Search for the cell housing the specified text and yield its (x, y) center coordinate. 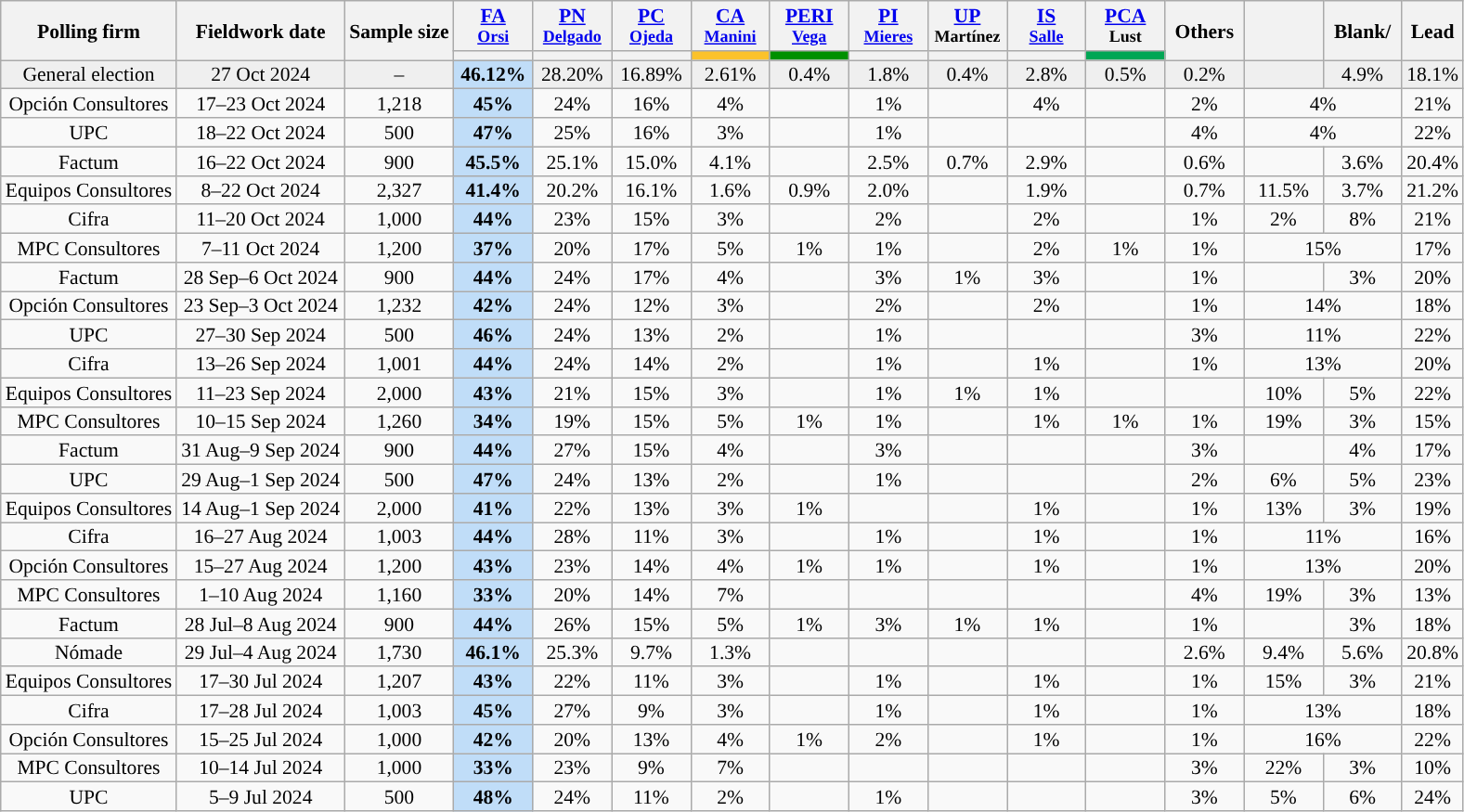
25.3% (572, 651)
10–14 Jul 2024 (260, 768)
15–25 Jul 2024 (260, 739)
37% (494, 249)
1,207 (399, 681)
18–22 Oct 2024 (260, 132)
UPMartínez (967, 26)
Fieldwork date (260, 31)
2.8% (1047, 74)
20.4% (1432, 161)
26% (572, 624)
PNDelgado (572, 26)
1,160 (399, 594)
1.9% (1047, 189)
5–9 Jul 2024 (260, 796)
17–30 Jul 2024 (260, 681)
0.2% (1205, 74)
7–11 Oct 2024 (260, 249)
48% (494, 796)
8% (1363, 219)
13–26 Sep 2024 (260, 364)
Lead (1432, 31)
41% (494, 509)
1,001 (399, 364)
2.61% (730, 74)
15.0% (652, 161)
45.5% (494, 161)
46.1% (494, 651)
5.6% (1363, 651)
1–10 Aug 2024 (260, 594)
27 Oct 2024 (260, 74)
2.6% (1205, 651)
20.8% (1432, 651)
CAManini (730, 26)
18.1% (1432, 74)
4.1% (730, 161)
0.5% (1125, 74)
11–23 Sep 2024 (260, 392)
25.1% (572, 161)
12% (652, 306)
15–27 Aug 2024 (260, 566)
34% (494, 421)
23 Sep–3 Oct 2024 (260, 306)
11–20 Oct 2024 (260, 219)
2.0% (887, 189)
16.89% (652, 74)
1,218 (399, 104)
29 Jul–4 Aug 2024 (260, 651)
0.9% (810, 189)
11.5% (1283, 189)
28% (572, 536)
46% (494, 334)
16–27 Aug 2024 (260, 536)
Sample size (399, 31)
Nómade (89, 651)
4.9% (1363, 74)
Others (1205, 31)
FAOrsi (494, 26)
1,260 (399, 421)
29 Aug–1 Sep 2024 (260, 479)
17–28 Jul 2024 (260, 711)
21.2% (1432, 189)
28 Jul–8 Aug 2024 (260, 624)
10–15 Sep 2024 (260, 421)
16.1% (652, 189)
41.4% (494, 189)
1,232 (399, 306)
3.6% (1363, 161)
9.4% (1283, 651)
Polling firm (89, 31)
1.6% (730, 189)
28 Sep–6 Oct 2024 (260, 277)
ISSalle (1047, 26)
1.8% (887, 74)
27–30 Sep 2024 (260, 334)
31 Aug–9 Sep 2024 (260, 451)
2.9% (1047, 161)
1,730 (399, 651)
14 Aug–1 Sep 2024 (260, 509)
1.3% (730, 651)
General election (89, 74)
20.2% (572, 189)
25% (572, 132)
PERIVega (810, 26)
PCALust (1125, 26)
2.5% (887, 161)
16–22 Oct 2024 (260, 161)
9.7% (652, 651)
Blank/ (1363, 31)
PIMieres (887, 26)
PCOjeda (652, 26)
3.7% (1363, 189)
– (399, 74)
0.6% (1205, 161)
2,327 (399, 189)
17–23 Oct 2024 (260, 104)
46.12% (494, 74)
28.20% (572, 74)
8–22 Oct 2024 (260, 189)
